Determine the (X, Y) coordinate at the center of the cell enclosing the given text.  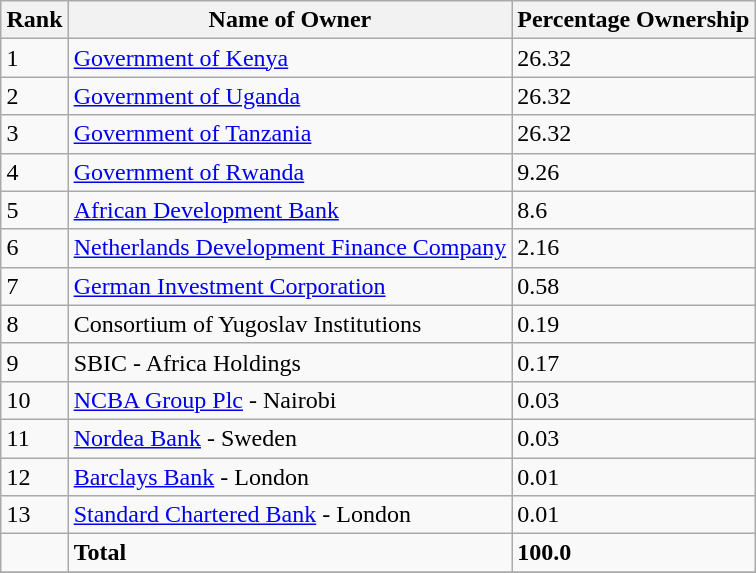
African Development Bank (290, 210)
0.58 (634, 286)
8.6 (634, 210)
Rank (34, 20)
100.0 (634, 553)
12 (34, 477)
13 (34, 515)
Government of Uganda (290, 96)
6 (34, 248)
SBIC - Africa Holdings (290, 362)
9 (34, 362)
NCBA Group Plc - Nairobi (290, 400)
10 (34, 400)
3 (34, 134)
8 (34, 324)
German Investment Corporation (290, 286)
Percentage Ownership (634, 20)
Consortium of Yugoslav Institutions (290, 324)
Standard Chartered Bank - London (290, 515)
11 (34, 438)
Netherlands Development Finance Company (290, 248)
0.17 (634, 362)
7 (34, 286)
Nordea Bank - Sweden (290, 438)
Government of Kenya (290, 58)
2.16 (634, 248)
Barclays Bank - London (290, 477)
Total (290, 553)
1 (34, 58)
Government of Tanzania (290, 134)
5 (34, 210)
2 (34, 96)
Government of Rwanda (290, 172)
Name of Owner (290, 20)
4 (34, 172)
0.19 (634, 324)
9.26 (634, 172)
